For the text-containing cell, return its midpoint in [X, Y] coordinate format. 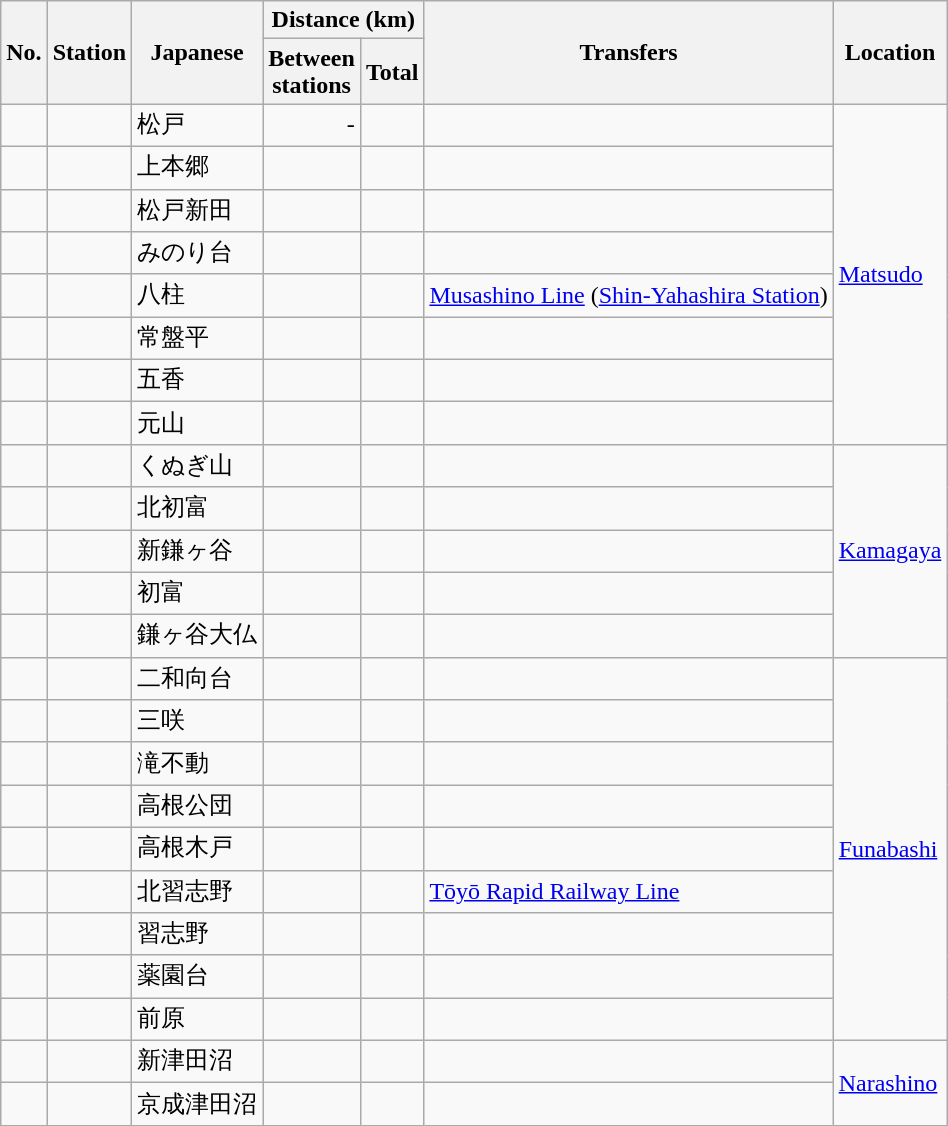
前原 [198, 1020]
No. [24, 52]
Kamagaya [890, 550]
Distance (km) [344, 20]
高根木戸 [198, 848]
薬園台 [198, 976]
高根公団 [198, 806]
Location [890, 52]
初富 [198, 594]
常盤平 [198, 338]
松戸新田 [198, 210]
Matsudo [890, 274]
北初富 [198, 508]
Funabashi [890, 848]
京成津田沼 [198, 1104]
Transfers [628, 52]
Total [392, 72]
鎌ヶ谷大仏 [198, 636]
Narashino [890, 1082]
滝不動 [198, 764]
習志野 [198, 934]
Japanese [198, 52]
Station [89, 52]
北習志野 [198, 892]
元山 [198, 424]
Musashino Line (Shin-Yahashira Station) [628, 296]
- [312, 126]
新鎌ヶ谷 [198, 552]
上本郷 [198, 168]
松戸 [198, 126]
八柱 [198, 296]
新津田沼 [198, 1062]
五香 [198, 380]
みのり台 [198, 254]
Betweenstations [312, 72]
二和向台 [198, 678]
くぬぎ山 [198, 466]
三咲 [198, 722]
Tōyō Rapid Railway Line [628, 892]
